Determine the (x, y) coordinate at the center of the cell enclosing the given text.  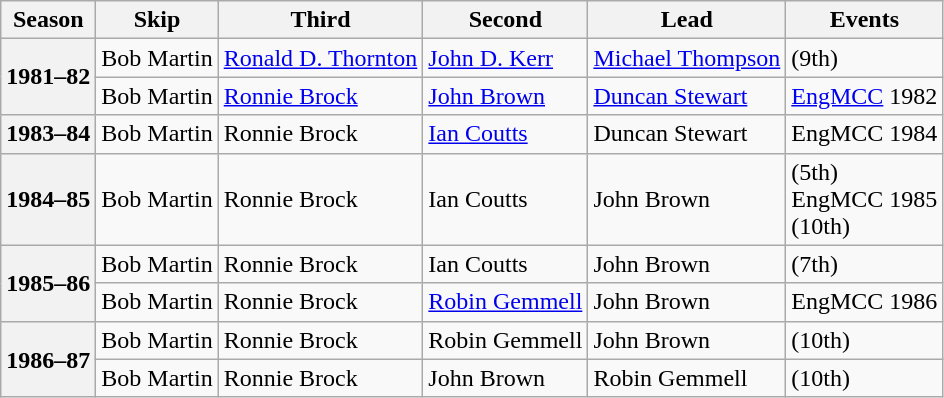
1986–87 (48, 359)
Ronald D. Thornton (320, 58)
1985–86 (48, 283)
EngMCC 1986 (864, 302)
Events (864, 20)
Season (48, 20)
EngMCC 1984 (864, 134)
Lead (687, 20)
Second (506, 20)
1983–84 (48, 134)
1981–82 (48, 77)
EngMCC 1982 (864, 96)
1984–85 (48, 199)
Michael Thompson (687, 58)
(5th)EngMCC 1985 (10th) (864, 199)
John D. Kerr (506, 58)
(9th) (864, 58)
(7th) (864, 264)
Skip (157, 20)
Third (320, 20)
